Return [X, Y] of the center of cell containing provided text 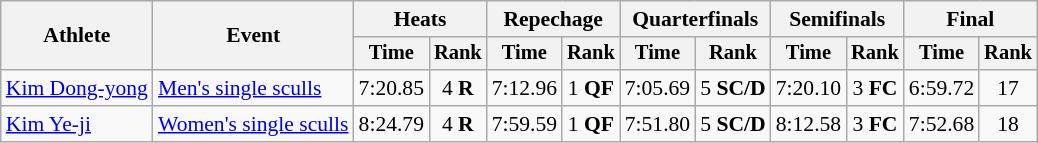
Quarterfinals [696, 19]
Heats [420, 19]
Women's single sculls [254, 124]
Event [254, 36]
Kim Dong-yong [77, 88]
7:05.69 [658, 88]
7:20.85 [392, 88]
Semifinals [838, 19]
Athlete [77, 36]
7:59.59 [524, 124]
7:51.80 [658, 124]
7:20.10 [808, 88]
18 [1008, 124]
8:12.58 [808, 124]
8:24.79 [392, 124]
Men's single sculls [254, 88]
Kim Ye-ji [77, 124]
Repechage [554, 19]
7:52.68 [942, 124]
Final [970, 19]
17 [1008, 88]
6:59.72 [942, 88]
7:12.96 [524, 88]
